Search for the cell housing the specified text and yield its [x, y] center coordinate. 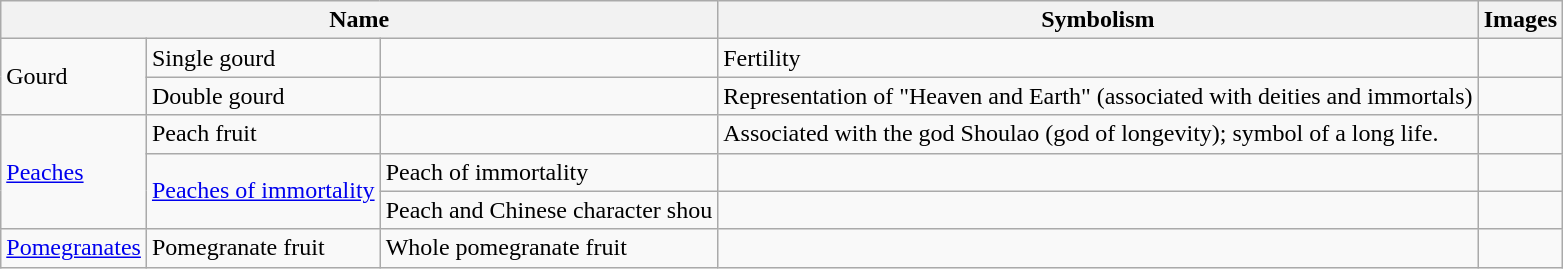
Whole pomegranate fruit [549, 248]
Peach fruit [263, 134]
Peaches [74, 172]
Fertility [1098, 58]
Associated with the god Shoulao (god of longevity); symbol of a long life. [1098, 134]
Name [360, 20]
Pomegranate fruit [263, 248]
Double gourd [263, 96]
Images [1520, 20]
Gourd [74, 77]
Peach of immortality [549, 172]
Peach and Chinese character shou [549, 210]
Representation of "Heaven and Earth" (associated with deities and immortals) [1098, 96]
Peaches of immortality [263, 191]
Symbolism [1098, 20]
Single gourd [263, 58]
Pomegranates [74, 248]
